Detect which cell encompasses the target text, then output its (X, Y) center coordinate. 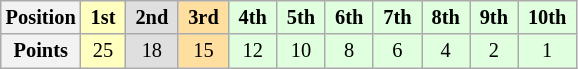
10th (547, 17)
10 (301, 51)
1st (104, 17)
12 (253, 51)
4th (253, 17)
8th (446, 17)
6th (349, 17)
Points (41, 51)
18 (152, 51)
6 (397, 51)
4 (446, 51)
2 (494, 51)
Position (41, 17)
1 (547, 51)
7th (397, 17)
5th (301, 17)
8 (349, 51)
15 (203, 51)
25 (104, 51)
9th (494, 17)
2nd (152, 17)
3rd (203, 17)
